Locate the cell with the specified text and output its (X, Y) center coordinate. 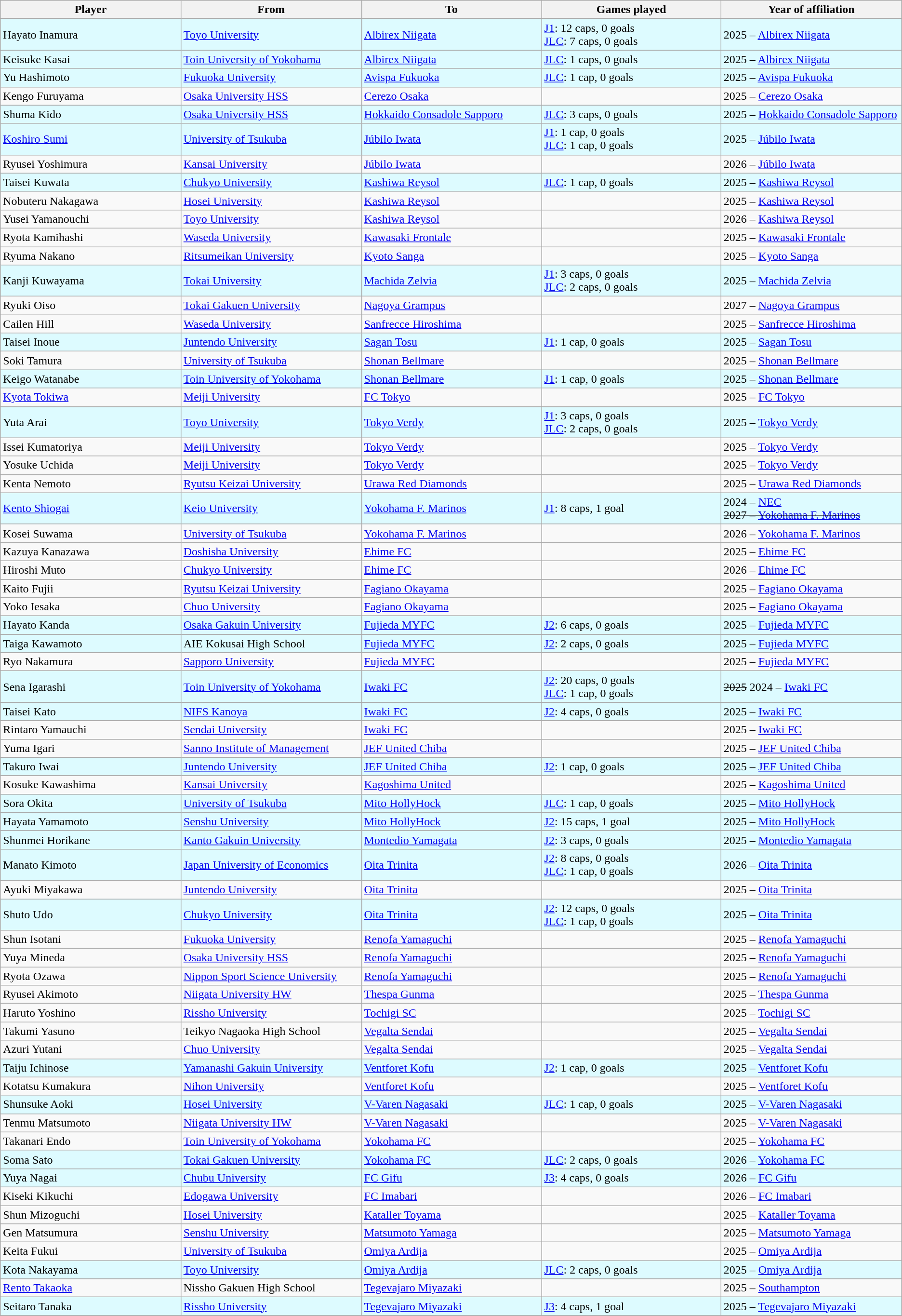
J2: 8 caps, 0 goalsJLC: 1 cap, 0 goals (631, 865)
Teikyo Nagaoka High School (271, 1031)
2025 – Machida Zelvia (811, 281)
Nobuteru Nakagawa (91, 201)
Kosei Suwama (91, 533)
Sora Okita (91, 803)
Shun Isotani (91, 940)
Shun Mizoguchi (91, 1214)
2026 – FC Imabari (811, 1196)
2026 – Oita Trinita (811, 865)
Sanfrecce Hiroshima (451, 324)
J2: 12 caps, 0 goalsJLC: 1 cap, 0 goals (631, 914)
JLC: 3 caps, 0 goals (631, 114)
Ryota Kamihashi (91, 237)
To (451, 10)
Tochigi SC (451, 1013)
Kosuke Kawashima (91, 785)
2025 – Sagan Tosu (811, 342)
Kengo Furuyama (91, 96)
Ritsumeikan University (271, 256)
Kyoto Sanga (451, 256)
Osaka Gakuin University (271, 625)
Sena Igarashi (91, 686)
2024 – NEC 2027 – Yokohama F. Marinos (811, 508)
Machida Zelvia (451, 281)
Kyota Tokiwa (91, 397)
J2: 15 caps, 1 goal (631, 821)
2026 – Ehime FC (811, 570)
2026 – Yokohama F. Marinos (811, 533)
Shunmei Horikane (91, 840)
FC Imabari (451, 1196)
2025 – Southampton (811, 1288)
J2: 6 caps, 0 goals (631, 625)
FC Gifu (451, 1178)
Azuri Yutani (91, 1049)
Soma Sato (91, 1159)
2025 – Thespa Gunma (811, 994)
Games played (631, 10)
Ryuma Nakano (91, 256)
Tenmu Matsumoto (91, 1123)
Rento Takaoka (91, 1288)
Taiga Kawamoto (91, 644)
2026 – Yokohama FC (811, 1159)
Kotatsu Kumakura (91, 1086)
2025 – Avispa Fukuoka (811, 78)
Yuya Mineda (91, 958)
J2: 20 caps, 0 goalsJLC: 1 cap, 0 goals (631, 686)
Taiju Ichinose (91, 1068)
J3: 4 caps, 0 goals (631, 1178)
Hayato Kanda (91, 625)
Nissho Gakuen High School (271, 1288)
J3: 4 caps, 1 goal (631, 1306)
2025 – Ehime FC (811, 551)
2025 – Hokkaido Consadole Sapporo (811, 114)
Keisuke Kasai (91, 59)
J1: 8 caps, 1 goal (631, 508)
2026 – FC Gifu (811, 1178)
Rintaro Yamauchi (91, 730)
Nippon Sport Science University (271, 976)
Taisei Kato (91, 712)
2026 – Kashiwa Reysol (811, 219)
Gen Matsumura (91, 1233)
Nagoya Grampus (451, 306)
Kataller Toyama (451, 1214)
Seitaro Tanaka (91, 1306)
From (271, 10)
Keio University (271, 508)
2025 – Cerezo Osaka (811, 96)
Thespa Gunma (451, 994)
Nihon University (271, 1086)
JLC: 1 caps, 0 goals (631, 59)
J1: 12 caps, 0 goalsJLC: 7 caps, 0 goals (631, 35)
2025 – Sanfrecce Hiroshima (811, 324)
Montedio Yamagata (451, 840)
2025 – Júbilo Iwata (811, 139)
Kanto Gakuin University (271, 840)
Kagoshima United (451, 785)
2025 – Tochigi SC (811, 1013)
Sapporo University (271, 662)
Yuma Igari (91, 748)
Tokai University (271, 281)
Cailen Hill (91, 324)
Kazuya Kanazawa (91, 551)
Keita Fukui (91, 1251)
Japan University of Economics (271, 865)
Kenta Nemoto (91, 483)
Kawasaki Frontale (451, 237)
2026 – Júbilo Iwata (811, 164)
Yu Hashimoto (91, 78)
NIFS Kanoya (271, 712)
Kanji Kuwayama (91, 281)
Takumi Yasuno (91, 1031)
Ayuki Miyakawa (91, 889)
Soki Tamura (91, 361)
Manato Kimoto (91, 865)
Kaito Fujii (91, 589)
2025 – Kataller Toyama (811, 1214)
Keigo Watanabe (91, 379)
Takanari Endo (91, 1141)
J1: 1 cap, 0 goalsJLC: 1 cap, 0 goals (631, 139)
Taisei Inoue (91, 342)
2025 – Matsumoto Yamaga (811, 1233)
Shuto Udo (91, 914)
Kota Nakayama (91, 1270)
Sanno Institute of Management (271, 748)
Hokkaido Consadole Sapporo (451, 114)
Year of affiliation (811, 10)
2025 – Kagoshima United (811, 785)
Ryo Nakamura (91, 662)
Yoko Iesaka (91, 607)
2025 – Montedio Yamagata (811, 840)
Chubu University (271, 1178)
Ryusei Yoshimura (91, 164)
2025 – Tegevajaro Miyazaki (811, 1306)
Yamanashi Gakuin University (271, 1068)
Ryuki Oiso (91, 306)
J2: 3 caps, 0 goals (631, 840)
Yuta Arai (91, 422)
Haruto Yoshino (91, 1013)
Shunsuke Aoki (91, 1104)
Player (91, 10)
2025 – Kyoto Sanga (811, 256)
2025 – Yokohama FC (811, 1141)
FC Tokyo (451, 397)
2025 – FC Tokyo (811, 397)
Doshisha University (271, 551)
Shuma Kido (91, 114)
2027 – Nagoya Grampus (811, 306)
Edogawa University (271, 1196)
Sagan Tosu (451, 342)
Urawa Red Diamonds (451, 483)
J2: 2 caps, 0 goals (631, 644)
J2: 4 caps, 0 goals (631, 712)
Koshiro Sumi (91, 139)
Hayato Inamura (91, 35)
Kento Shiogai (91, 508)
Yuya Nagai (91, 1178)
Matsumoto Yamaga (451, 1233)
Ryusei Akimoto (91, 994)
2025 – Urawa Red Diamonds (811, 483)
Yosuke Uchida (91, 465)
Taisei Kuwata (91, 182)
Avispa Fukuoka (451, 78)
2025 – Kawasaki Frontale (811, 237)
Yusei Yamanouchi (91, 219)
Issei Kumatoriya (91, 447)
Hiroshi Muto (91, 570)
Kiseki Kikuchi (91, 1196)
2025 2024 – Iwaki FC (811, 686)
Ryota Ozawa (91, 976)
Hayata Yamamoto (91, 821)
Cerezo Osaka (451, 96)
Sendai University (271, 730)
Takuro Iwai (91, 766)
AIE Kokusai High School (271, 644)
